Determine the (x, y) coordinate at the center of the cell enclosing the given text.  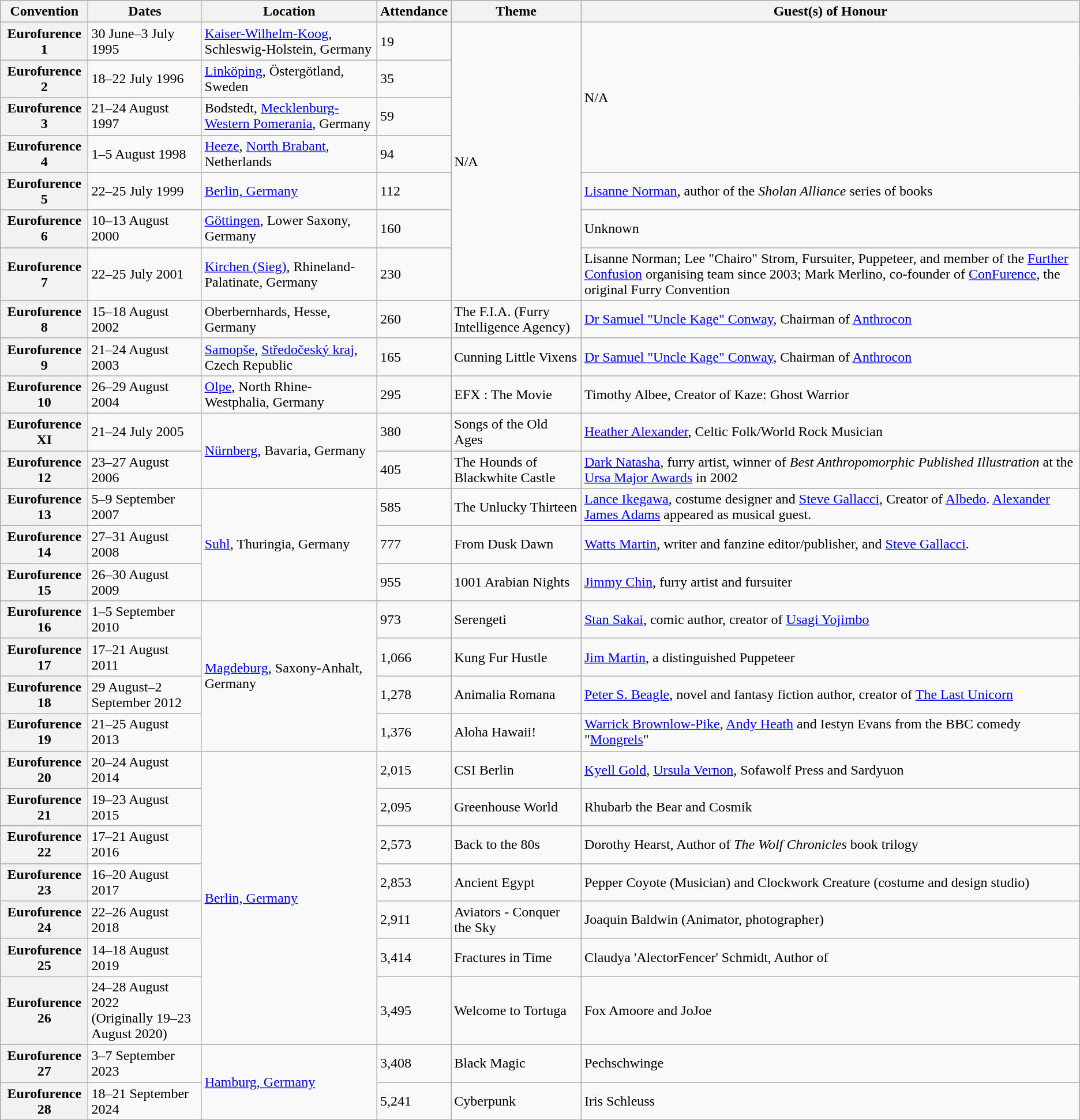
21–24 August 1997 (145, 116)
1,066 (414, 657)
Eurofurence 21 (44, 807)
Eurofurence 7 (44, 274)
165 (414, 356)
2,573 (414, 844)
17–21 August 2016 (145, 844)
Eurofurence 12 (44, 469)
Eurofurence 16 (44, 619)
1,278 (414, 694)
From Dusk Dawn (516, 544)
Eurofurence 3 (44, 116)
Dorothy Hearst, Author of The Wolf Chronicles book trilogy (830, 844)
Eurofurence 23 (44, 882)
Eurofurence 4 (44, 153)
Eurofurence 19 (44, 732)
295 (414, 394)
22–25 July 2001 (145, 274)
Black Magic (516, 1063)
26–29 August 2004 (145, 394)
Eurofurence 20 (44, 769)
20–24 August 2014 (145, 769)
Fractures in Time (516, 957)
The Hounds of Blackwhite Castle (516, 469)
21–24 August 2003 (145, 356)
Kaiser-Wilhelm-Koog, Schleswig-Holstein, Germany (289, 42)
Serengeti (516, 619)
Eurofurence XI (44, 431)
2,853 (414, 882)
Eurofurence 10 (44, 394)
Linköping, Östergötland, Sweden (289, 78)
Eurofurence 6 (44, 228)
112 (414, 191)
21–25 August 2013 (145, 732)
Dark Natasha, furry artist, winner of Best Anthropomorphic Published Illustration at the Ursa Major Awards in 2002 (830, 469)
Olpe, North Rhine-Westphalia, Germany (289, 394)
18–21 September 2024 (145, 1100)
10–13 August 2000 (145, 228)
Timothy Albee, Creator of Kaze: Ghost Warrior (830, 394)
24–28 August 2022(Originally 19–23 August 2020) (145, 1010)
160 (414, 228)
The F.I.A. (Furry Intelligence Agency) (516, 320)
1001 Arabian Nights (516, 582)
Theme (516, 12)
Jimmy Chin, furry artist and fursuiter (830, 582)
2,015 (414, 769)
Eurofurence 15 (44, 582)
Jim Martin, a distinguished Puppeteer (830, 657)
Greenhouse World (516, 807)
Animalia Romana (516, 694)
Eurofurence 14 (44, 544)
Lisanne Norman, author of the Sholan Alliance series of books (830, 191)
Fox Amoore and JoJoe (830, 1010)
EFX : The Movie (516, 394)
230 (414, 274)
27–31 August 2008 (145, 544)
Pechschwinge (830, 1063)
Ancient Egypt (516, 882)
Oberbernhards, Hesse, Germany (289, 320)
15–18 August 2002 (145, 320)
Cyberpunk (516, 1100)
1–5 September 2010 (145, 619)
Eurofurence 27 (44, 1063)
Hamburg, Germany (289, 1082)
Peter S. Beagle, novel and fantasy fiction author, creator of The Last Unicorn (830, 694)
5–9 September 2007 (145, 508)
19–23 August 2015 (145, 807)
Magdeburg, Saxony-Anhalt, Germany (289, 676)
Dates (145, 12)
3,414 (414, 957)
380 (414, 431)
Eurofurence 24 (44, 919)
955 (414, 582)
Göttingen, Lower Saxony, Germany (289, 228)
585 (414, 508)
16–20 August 2017 (145, 882)
Convention (44, 12)
260 (414, 320)
30 June–3 July 1995 (145, 42)
Attendance (414, 12)
Heeze, North Brabant, Netherlands (289, 153)
The Unlucky Thirteen (516, 508)
405 (414, 469)
Stan Sakai, comic author, creator of Usagi Yojimbo (830, 619)
Welcome to Tortuga (516, 1010)
Eurofurence 2 (44, 78)
Aloha Hawaii! (516, 732)
22–26 August 2018 (145, 919)
94 (414, 153)
Samopše, Středočeský kraj, Czech Republic (289, 356)
CSI Berlin (516, 769)
1,376 (414, 732)
Heather Alexander, Celtic Folk/World Rock Musician (830, 431)
29 August–2 September 2012 (145, 694)
1–5 August 1998 (145, 153)
Eurofurence 28 (44, 1100)
Eurofurence 26 (44, 1010)
Suhl, Thuringia, Germany (289, 544)
Eurofurence 8 (44, 320)
Watts Martin, writer and fanzine editor/publisher, and Steve Gallacci. (830, 544)
Kyell Gold, Ursula Vernon, Sofawolf Press and Sardyuon (830, 769)
Joaquin Baldwin (Animator, photographer) (830, 919)
Rhubarb the Bear and Cosmik (830, 807)
Eurofurence 13 (44, 508)
Eurofurence 17 (44, 657)
777 (414, 544)
Unknown (830, 228)
Cunning Little Vixens (516, 356)
Nürnberg, Bavaria, Germany (289, 450)
21–24 July 2005 (145, 431)
Eurofurence 1 (44, 42)
Kirchen (Sieg), Rhineland-Palatinate, Germany (289, 274)
Back to the 80s (516, 844)
19 (414, 42)
59 (414, 116)
Eurofurence 9 (44, 356)
Eurofurence 18 (44, 694)
3–7 September 2023 (145, 1063)
3,408 (414, 1063)
23–27 August 2006 (145, 469)
Aviators - Conquer the Sky (516, 919)
22–25 July 1999 (145, 191)
Bodstedt, Mecklenburg-Western Pomerania, Germany (289, 116)
Location (289, 12)
Guest(s) of Honour (830, 12)
Claudya 'AlectorFencer' Schmidt, Author of (830, 957)
Eurofurence 22 (44, 844)
Iris Schleuss (830, 1100)
Warrick Brownlow-Pike, Andy Heath and Iestyn Evans from the BBC comedy "Mongrels" (830, 732)
2,095 (414, 807)
5,241 (414, 1100)
Lance Ikegawa, costume designer and Steve Gallacci, Creator of Albedo. Alexander James Adams appeared as musical guest. (830, 508)
Pepper Coyote (Musician) and Clockwork Creature (costume and design studio) (830, 882)
35 (414, 78)
18–22 July 1996 (145, 78)
14–18 August 2019 (145, 957)
973 (414, 619)
2,911 (414, 919)
3,495 (414, 1010)
17–21 August 2011 (145, 657)
Kung Fur Hustle (516, 657)
Eurofurence 25 (44, 957)
26–30 August 2009 (145, 582)
Songs of the Old Ages (516, 431)
Eurofurence 5 (44, 191)
